Provide the [X, Y] coordinate of the cell's center where the given text is located.  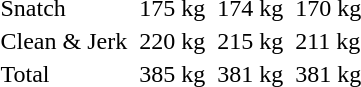
220 kg [172, 41]
215 kg [250, 41]
